Pinpoint the cell where the given text exists, returning its (x, y) midpoint coordinate. 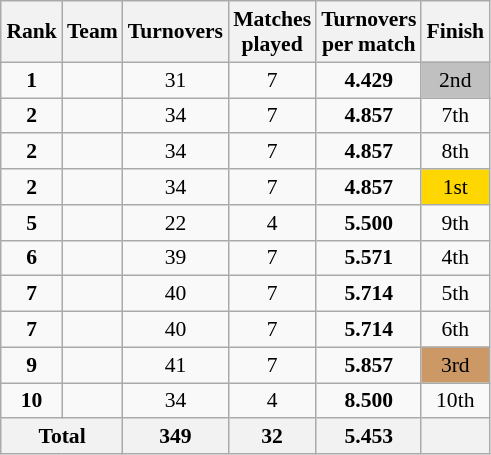
41 (176, 365)
Team (92, 32)
32 (272, 437)
22 (176, 223)
1st (455, 187)
5.500 (368, 223)
Finish (455, 32)
31 (176, 80)
8th (455, 152)
5 (32, 223)
39 (176, 258)
6 (32, 258)
Total (62, 437)
10th (455, 401)
9 (32, 365)
Matchesplayed (272, 32)
Rank (32, 32)
349 (176, 437)
3rd (455, 365)
5.453 (368, 437)
5.857 (368, 365)
6th (455, 330)
Turnoversper match (368, 32)
2nd (455, 80)
9th (455, 223)
Turnovers (176, 32)
4.429 (368, 80)
10 (32, 401)
5.571 (368, 258)
5th (455, 294)
4th (455, 258)
1 (32, 80)
7th (455, 116)
8.500 (368, 401)
